Detect which cell encompasses the target text, then output its (X, Y) center coordinate. 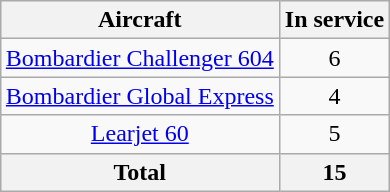
Bombardier Global Express (140, 96)
In service (334, 20)
6 (334, 58)
Aircraft (140, 20)
5 (334, 134)
15 (334, 172)
Learjet 60 (140, 134)
Bombardier Challenger 604 (140, 58)
4 (334, 96)
Total (140, 172)
